Provide the [x, y] coordinate of the cell's center where the given text is located.  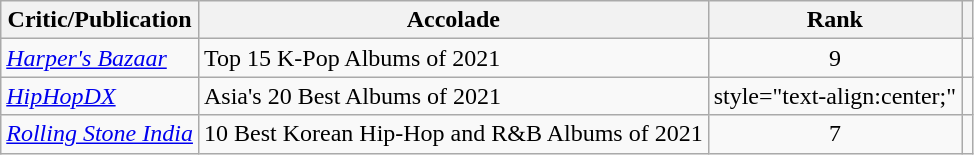
9 [834, 58]
Critic/Publication [100, 20]
Harper's Bazaar [100, 58]
7 [834, 134]
Accolade [453, 20]
Asia's 20 Best Albums of 2021 [453, 96]
style="text-align:center;" [834, 96]
10 Best Korean Hip-Hop and R&B Albums of 2021 [453, 134]
HipHopDX [100, 96]
Top 15 K-Pop Albums of 2021 [453, 58]
Rolling Stone India [100, 134]
Rank [834, 20]
